Search for the cell housing the specified text and yield its (x, y) center coordinate. 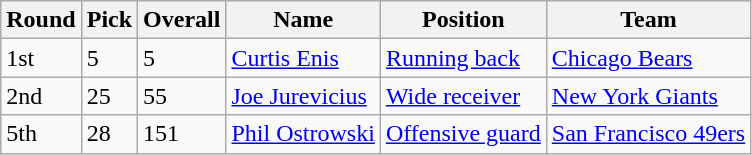
Overall (182, 20)
Pick (109, 20)
5th (41, 134)
Team (648, 20)
Wide receiver (463, 96)
151 (182, 134)
Phil Ostrowski (303, 134)
Curtis Enis (303, 58)
Running back (463, 58)
28 (109, 134)
1st (41, 58)
55 (182, 96)
Name (303, 20)
2nd (41, 96)
25 (109, 96)
Position (463, 20)
Round (41, 20)
Joe Jurevicius (303, 96)
Chicago Bears (648, 58)
Offensive guard (463, 134)
San Francisco 49ers (648, 134)
New York Giants (648, 96)
